Capture the cell that displays the provided text and extract its (X, Y) central coordinate. 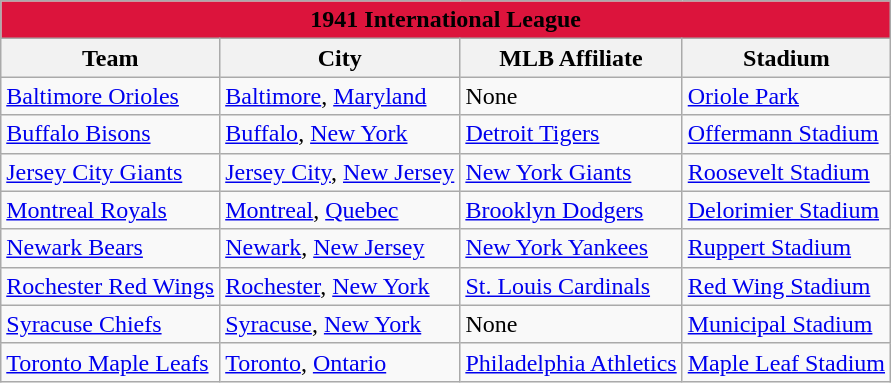
Baltimore, Maryland (340, 96)
Syracuse Chiefs (110, 324)
Newark, New Jersey (340, 248)
MLB Affiliate (571, 58)
1941 International League (446, 20)
Delorimier Stadium (786, 210)
St. Louis Cardinals (571, 286)
New York Giants (571, 172)
Roosevelt Stadium (786, 172)
Brooklyn Dodgers (571, 210)
Toronto, Ontario (340, 362)
Toronto Maple Leafs (110, 362)
Jersey City Giants (110, 172)
Newark Bears (110, 248)
Offermann Stadium (786, 134)
Montreal Royals (110, 210)
City (340, 58)
New York Yankees (571, 248)
Ruppert Stadium (786, 248)
Detroit Tigers (571, 134)
Stadium (786, 58)
Maple Leaf Stadium (786, 362)
Jersey City, New Jersey (340, 172)
Buffalo Bisons (110, 134)
Rochester Red Wings (110, 286)
Buffalo, New York (340, 134)
Syracuse, New York (340, 324)
Red Wing Stadium (786, 286)
Baltimore Orioles (110, 96)
Montreal, Quebec (340, 210)
Philadelphia Athletics (571, 362)
Municipal Stadium (786, 324)
Rochester, New York (340, 286)
Oriole Park (786, 96)
Team (110, 58)
